Return [X, Y] of the center of cell containing provided text 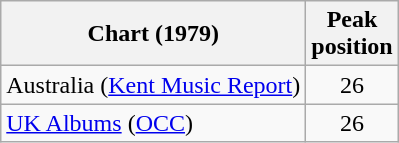
UK Albums (OCC) [154, 123]
Chart (1979) [154, 34]
Australia (Kent Music Report) [154, 85]
Peakposition [352, 34]
